For the text-containing cell, return its midpoint in (x, y) coordinate format. 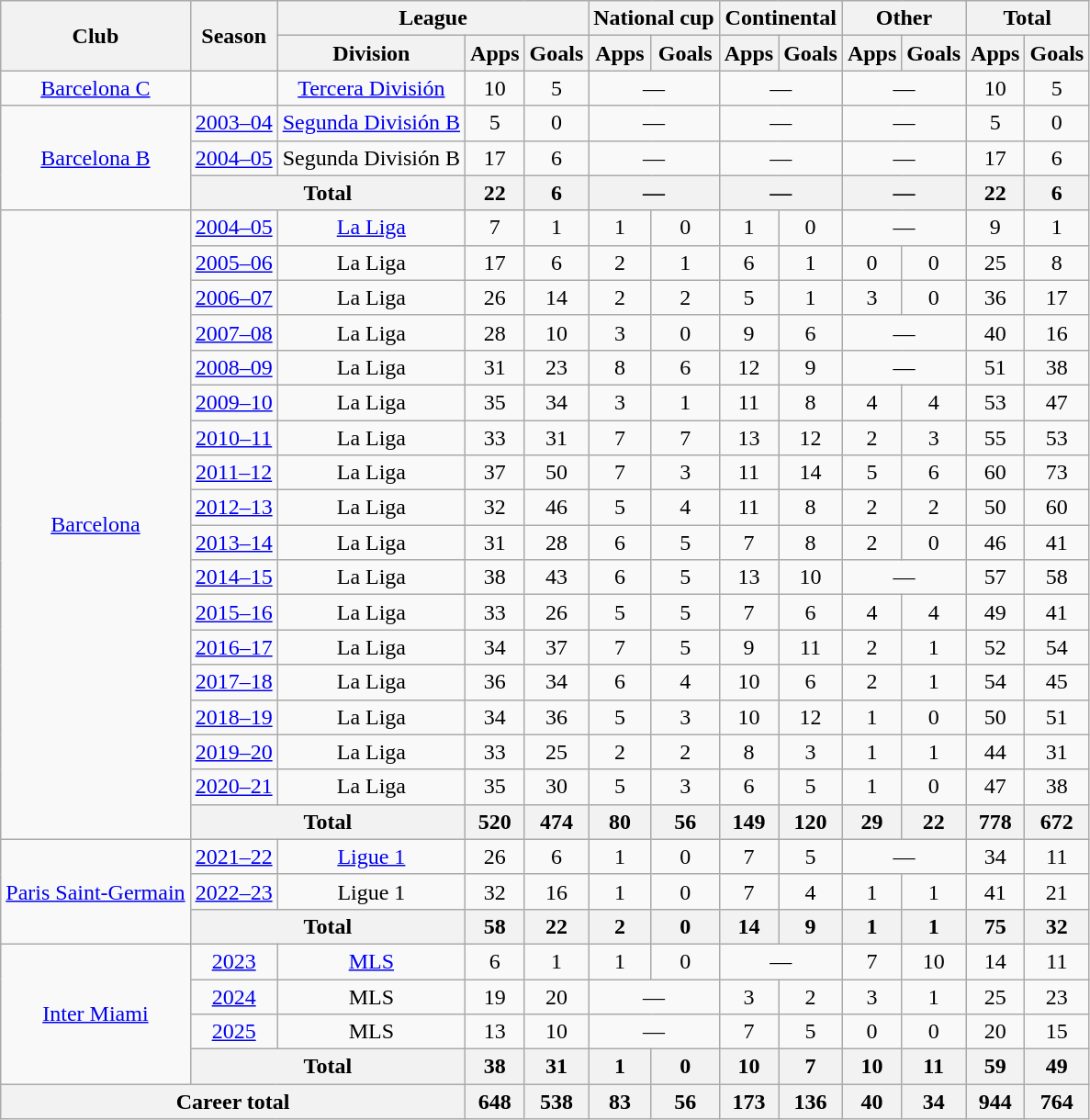
520 (495, 822)
Inter Miami (96, 1014)
2006–07 (233, 297)
National cup (654, 18)
Club (96, 36)
778 (995, 822)
2011–12 (233, 473)
2020–21 (233, 787)
2008–09 (233, 367)
2003–04 (233, 123)
44 (995, 752)
Barcelona B (96, 158)
52 (995, 647)
Paris Saint-Germain (96, 891)
2017–18 (233, 682)
2012–13 (233, 508)
45 (1057, 682)
474 (556, 822)
Season (233, 36)
55 (995, 438)
2019–20 (233, 752)
League (433, 18)
83 (620, 1102)
Barcelona (96, 525)
43 (556, 577)
Barcelona C (96, 88)
173 (748, 1102)
2007–08 (233, 332)
Continental (781, 18)
73 (1057, 473)
2018–19 (233, 717)
944 (995, 1102)
2025 (233, 1032)
2005–06 (233, 263)
59 (995, 1067)
764 (1057, 1102)
136 (811, 1102)
Tercera División (371, 88)
2024 (233, 996)
21 (1057, 891)
15 (1057, 1032)
2014–15 (233, 577)
2022–23 (233, 891)
149 (748, 822)
2010–11 (233, 438)
648 (495, 1102)
672 (1057, 822)
2023 (233, 961)
120 (811, 822)
Career total (233, 1102)
Division (371, 53)
80 (620, 822)
75 (995, 926)
2021–22 (233, 857)
2016–17 (233, 647)
2015–16 (233, 612)
Other (904, 18)
30 (556, 787)
538 (556, 1102)
2013–14 (233, 543)
57 (995, 577)
19 (495, 996)
29 (871, 822)
2009–10 (233, 402)
